Return the (x, y) coordinate for the center point of the cell that contains the specified text.  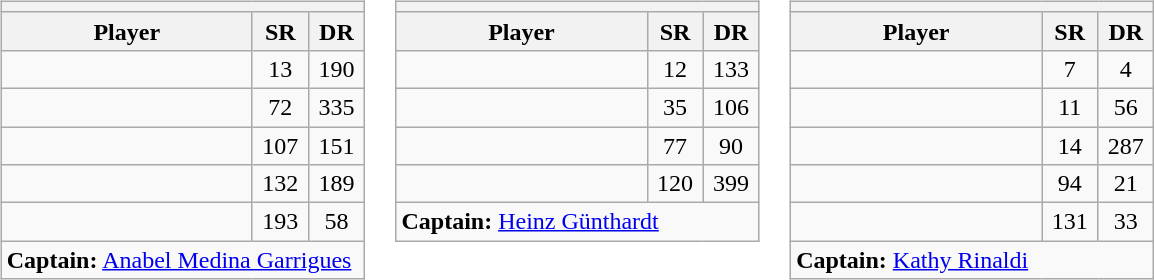
58 (336, 222)
287 (1126, 145)
56 (1126, 107)
106 (731, 107)
399 (731, 184)
14 (1070, 145)
335 (336, 107)
12 (675, 69)
189 (336, 184)
Captain: Kathy Rinaldi (972, 260)
13 (280, 69)
35 (675, 107)
133 (731, 69)
33 (1126, 222)
190 (336, 69)
90 (731, 145)
Captain: Anabel Medina Garrigues (182, 260)
131 (1070, 222)
Captain: Heinz Günthardt (578, 222)
132 (280, 184)
77 (675, 145)
107 (280, 145)
4 (1126, 69)
72 (280, 107)
7 (1070, 69)
151 (336, 145)
11 (1070, 107)
120 (675, 184)
21 (1126, 184)
193 (280, 222)
94 (1070, 184)
